Output the [X, Y] coordinate of the center of the cell containing the given text.  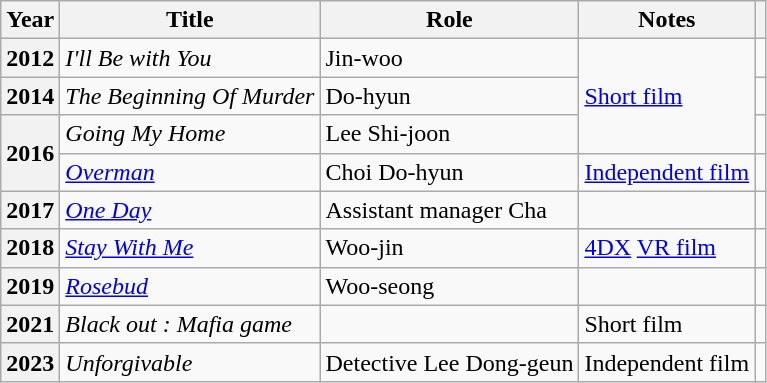
2014 [30, 96]
Title [190, 20]
Stay With Me [190, 248]
One Day [190, 210]
2023 [30, 362]
Woo-seong [450, 286]
2016 [30, 153]
The Beginning Of Murder [190, 96]
Assistant manager Cha [450, 210]
Detective Lee Dong-geun [450, 362]
2021 [30, 324]
4DX VR film [667, 248]
Notes [667, 20]
Overman [190, 172]
Year [30, 20]
Black out : Mafia game [190, 324]
Rosebud [190, 286]
Going My Home [190, 134]
2017 [30, 210]
2018 [30, 248]
I'll Be with You [190, 58]
Choi Do-hyun [450, 172]
2012 [30, 58]
Jin-woo [450, 58]
Woo-jin [450, 248]
Lee Shi-joon [450, 134]
2019 [30, 286]
Do-hyun [450, 96]
Unforgivable [190, 362]
Role [450, 20]
